Determine the (X, Y) coordinate at the center of the cell enclosing the given text.  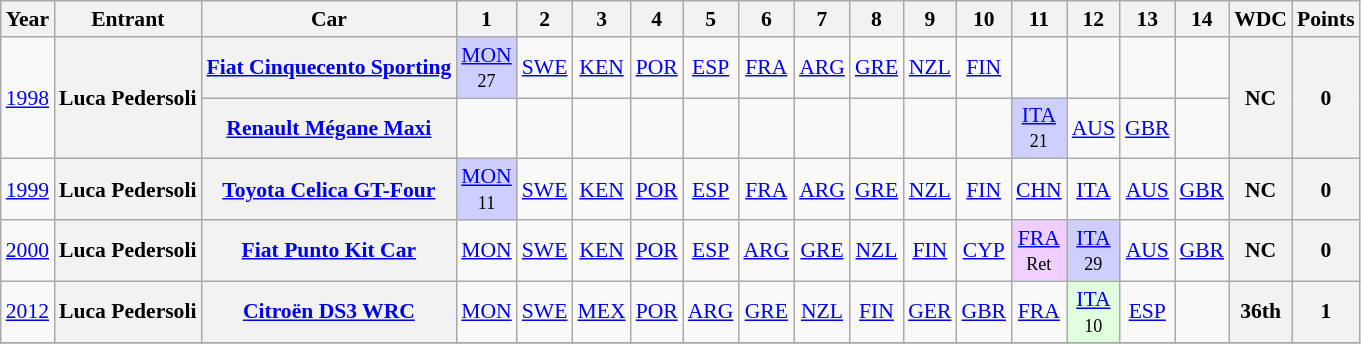
Entrant (128, 19)
1999 (28, 190)
ITA (1094, 190)
12 (1094, 19)
MEX (601, 312)
WDC (1260, 19)
MON11 (486, 190)
Year (28, 19)
2012 (28, 312)
Fiat Punto Kit Car (328, 250)
8 (876, 19)
GER (930, 312)
ITA10 (1094, 312)
ITA29 (1094, 250)
Citroën DS3 WRC (328, 312)
Points (1326, 19)
FRARet (1039, 250)
Toyota Celica GT-Four (328, 190)
7 (822, 19)
Renault Mégane Maxi (328, 128)
CHN (1039, 190)
6 (766, 19)
1998 (28, 98)
2000 (28, 250)
36th (1260, 312)
2 (545, 19)
4 (657, 19)
MON27 (486, 68)
13 (1148, 19)
Fiat Cinquecento Sporting (328, 68)
5 (711, 19)
ITA21 (1039, 128)
CYP (984, 250)
10 (984, 19)
3 (601, 19)
Car (328, 19)
9 (930, 19)
14 (1202, 19)
11 (1039, 19)
